Detect which cell encompasses the target text, then output its (x, y) center coordinate. 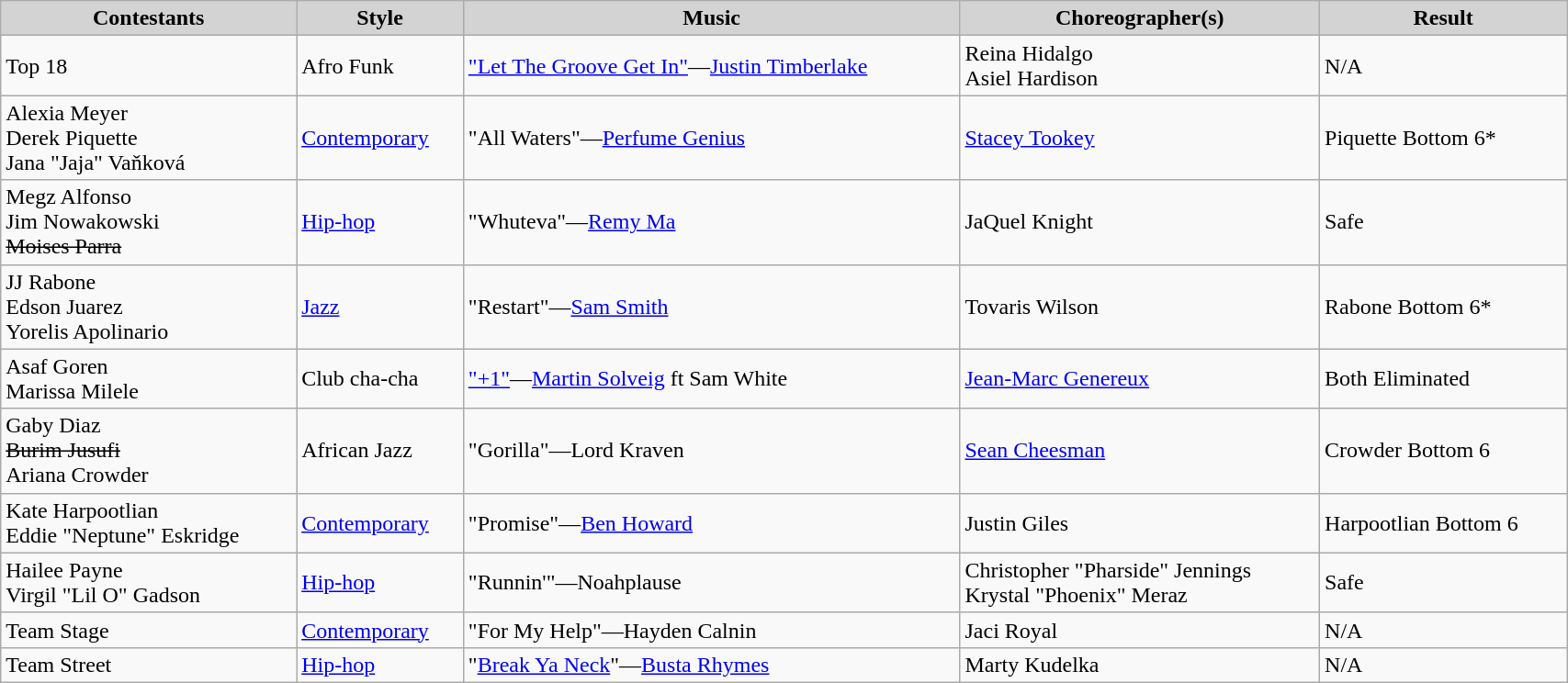
"For My Help"—Hayden Calnin (711, 630)
Piquette Bottom 6* (1444, 138)
Crowder Bottom 6 (1444, 451)
Harpootlian Bottom 6 (1444, 523)
Stacey Tookey (1140, 138)
Jazz (380, 307)
"Promise"—Ben Howard (711, 523)
"Restart"—Sam Smith (711, 307)
Afro Funk (380, 66)
Megz AlfonsoJim NowakowskiMoises Parra (149, 222)
Jean-Marc Genereux (1140, 378)
Club cha-cha (380, 378)
Sean Cheesman (1140, 451)
Music (711, 18)
"All Waters"—Perfume Genius (711, 138)
Choreographer(s) (1140, 18)
JaQuel Knight (1140, 222)
Tovaris Wilson (1140, 307)
Gaby DiazBurim JusufiAriana Crowder (149, 451)
Rabone Bottom 6* (1444, 307)
"Whuteva"—Remy Ma (711, 222)
Reina HidalgoAsiel Hardison (1140, 66)
Kate HarpootlianEddie "Neptune" Eskridge (149, 523)
Team Street (149, 665)
JJ RaboneEdson JuarezYorelis Apolinario (149, 307)
Team Stage (149, 630)
Jaci Royal (1140, 630)
"Runnin'"—Noahplause (711, 582)
"Gorilla"—Lord Kraven (711, 451)
Both Eliminated (1444, 378)
Contestants (149, 18)
Hailee PayneVirgil "Lil O" Gadson (149, 582)
Style (380, 18)
"+1"—Martin Solveig ft Sam White (711, 378)
"Break Ya Neck"—Busta Rhymes (711, 665)
Result (1444, 18)
Christopher "Pharside" JenningsKrystal "Phoenix" Meraz (1140, 582)
Marty Kudelka (1140, 665)
Asaf GorenMarissa Milele (149, 378)
Alexia MeyerDerek PiquetteJana "Jaja" Vaňková (149, 138)
Top 18 (149, 66)
Justin Giles (1140, 523)
African Jazz (380, 451)
"Let The Groove Get In"—Justin Timberlake (711, 66)
